Extract the [X, Y] coordinate from the center of the cell holding the provided text.  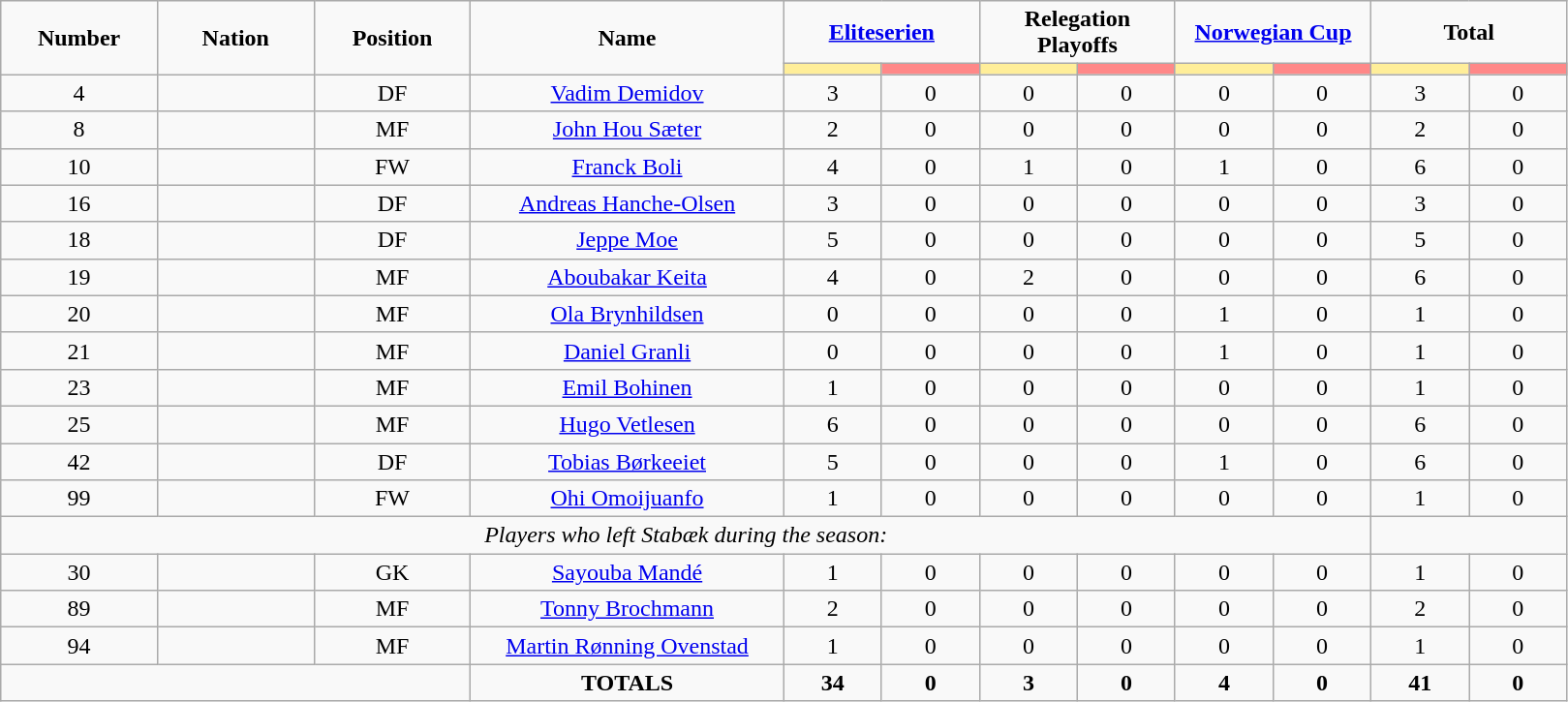
23 [79, 387]
Position [392, 38]
John Hou Sæter [628, 130]
16 [79, 203]
TOTALS [628, 683]
34 [833, 683]
94 [79, 646]
Martin Rønning Ovenstad [628, 646]
Daniel Granli [628, 351]
Name [628, 38]
Vadim Demidov [628, 93]
Norwegian Cup [1273, 33]
Ola Brynhildsen [628, 314]
Andreas Hanche-Olsen [628, 203]
8 [79, 130]
30 [79, 572]
GK [392, 572]
Sayouba Mandé [628, 572]
19 [79, 277]
Players who left Stabæk during the season: [686, 535]
18 [79, 240]
Tobias Børkeeiet [628, 462]
Emil Bohinen [628, 387]
Nation [235, 38]
Eliteserien [881, 33]
Franck Boli [628, 167]
21 [79, 351]
89 [79, 609]
20 [79, 314]
41 [1420, 683]
Aboubakar Keita [628, 277]
99 [79, 499]
Hugo Vetlesen [628, 424]
10 [79, 167]
Total [1469, 33]
Relegation Playoffs [1077, 33]
25 [79, 424]
Jeppe Moe [628, 240]
Ohi Omoijuanfo [628, 499]
Number [79, 38]
Tonny Brochmann [628, 609]
42 [79, 462]
